Provide the [x, y] coordinate of the cell's center where the given text is located.  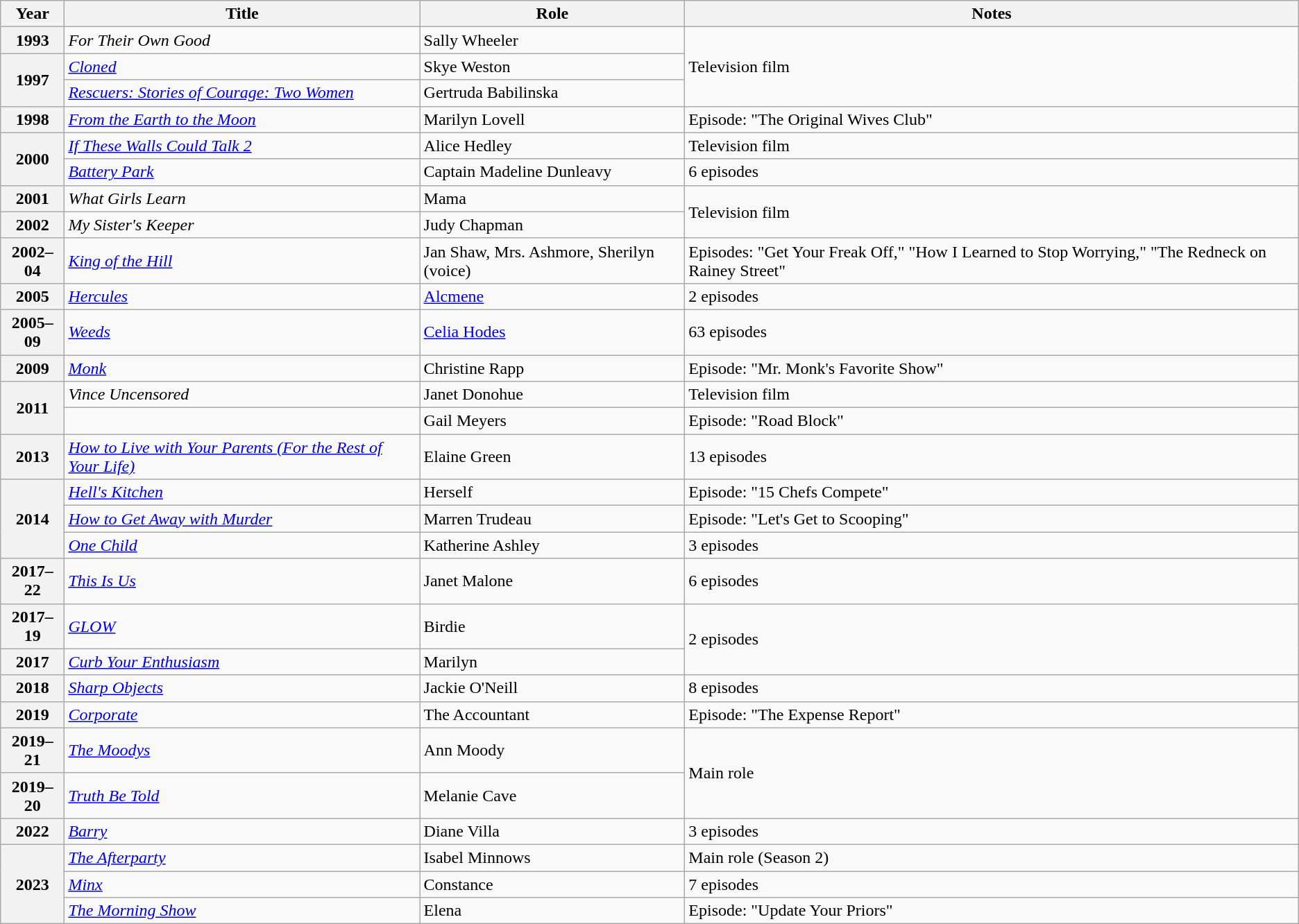
Episodes: "Get Your Freak Off," "How I Learned to Stop Worrying," "The Redneck on Rainey Street" [992, 261]
Vince Uncensored [242, 395]
2001 [33, 198]
The Morning Show [242, 911]
Episode: "The Original Wives Club" [992, 119]
Truth Be Told [242, 795]
Main role (Season 2) [992, 857]
Marilyn [552, 662]
Constance [552, 884]
Elaine Green [552, 456]
Christine Rapp [552, 368]
The Afterparty [242, 857]
Barry [242, 831]
Sally Wheeler [552, 40]
How to Live with Your Parents (For the Rest of Your Life) [242, 456]
13 episodes [992, 456]
Gertruda Babilinska [552, 93]
2005 [33, 296]
Corporate [242, 715]
Marren Trudeau [552, 519]
1998 [33, 119]
Melanie Cave [552, 795]
2009 [33, 368]
Title [242, 14]
Janet Malone [552, 581]
Skye Weston [552, 67]
Herself [552, 493]
The Accountant [552, 715]
Notes [992, 14]
If These Walls Could Talk 2 [242, 146]
This Is Us [242, 581]
2002–04 [33, 261]
Gail Meyers [552, 421]
For Their Own Good [242, 40]
Elena [552, 911]
Marilyn Lovell [552, 119]
1997 [33, 80]
Curb Your Enthusiasm [242, 662]
Mama [552, 198]
Alcmene [552, 296]
7 episodes [992, 884]
2000 [33, 159]
2005–09 [33, 332]
Year [33, 14]
8 episodes [992, 688]
2011 [33, 408]
Monk [242, 368]
Sharp Objects [242, 688]
2017–19 [33, 626]
What Girls Learn [242, 198]
My Sister's Keeper [242, 225]
Episode: "Let's Get to Scooping" [992, 519]
Episode: "Mr. Monk's Favorite Show" [992, 368]
Katherine Ashley [552, 545]
63 episodes [992, 332]
Battery Park [242, 172]
2018 [33, 688]
Cloned [242, 67]
How to Get Away with Murder [242, 519]
One Child [242, 545]
2002 [33, 225]
2013 [33, 456]
2023 [33, 884]
From the Earth to the Moon [242, 119]
Diane Villa [552, 831]
2019 [33, 715]
Episode: "The Expense Report" [992, 715]
GLOW [242, 626]
2022 [33, 831]
Judy Chapman [552, 225]
Rescuers: Stories of Courage: Two Women [242, 93]
Main role [992, 773]
2019–21 [33, 751]
Ann Moody [552, 751]
2017–22 [33, 581]
Jan Shaw, Mrs. Ashmore, Sherilyn (voice) [552, 261]
Hercules [242, 296]
The Moodys [242, 751]
Isabel Minnows [552, 857]
Episode: "Update Your Priors" [992, 911]
2014 [33, 519]
Celia Hodes [552, 332]
Jackie O'Neill [552, 688]
Role [552, 14]
Weeds [242, 332]
2017 [33, 662]
Minx [242, 884]
Captain Madeline Dunleavy [552, 172]
2019–20 [33, 795]
Episode: "Road Block" [992, 421]
Birdie [552, 626]
King of the Hill [242, 261]
Janet Donohue [552, 395]
1993 [33, 40]
Hell's Kitchen [242, 493]
Alice Hedley [552, 146]
Episode: "15 Chefs Compete" [992, 493]
